Scan for the cell matching the given text and deliver its (x, y) coordinate at center. 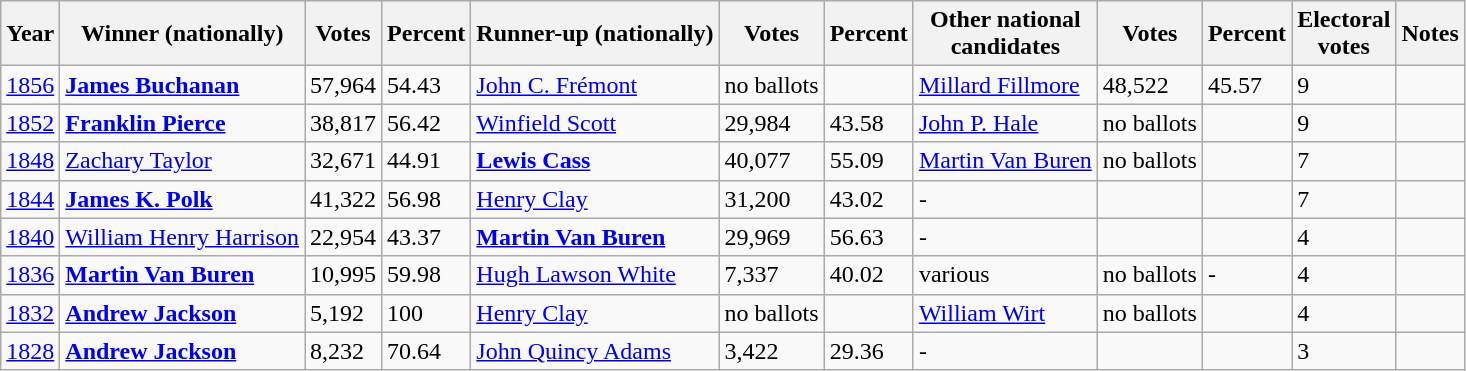
Lewis Cass (595, 161)
57,964 (344, 85)
various (1005, 275)
Runner-up (nationally) (595, 34)
41,322 (344, 199)
James K. Polk (182, 199)
Winfield Scott (595, 123)
32,671 (344, 161)
James Buchanan (182, 85)
Zachary Taylor (182, 161)
5,192 (344, 313)
56.42 (426, 123)
1848 (30, 161)
1856 (30, 85)
Electoralvotes (1344, 34)
56.98 (426, 199)
29.36 (868, 351)
William Wirt (1005, 313)
1840 (30, 237)
54.43 (426, 85)
45.57 (1246, 85)
29,984 (772, 123)
10,995 (344, 275)
48,522 (1150, 85)
1852 (30, 123)
40,077 (772, 161)
Other nationalcandidates (1005, 34)
3 (1344, 351)
John P. Hale (1005, 123)
John C. Frémont (595, 85)
3,422 (772, 351)
59.98 (426, 275)
70.64 (426, 351)
55.09 (868, 161)
Winner (nationally) (182, 34)
40.02 (868, 275)
31,200 (772, 199)
William Henry Harrison (182, 237)
29,969 (772, 237)
1844 (30, 199)
38,817 (344, 123)
43.37 (426, 237)
Year (30, 34)
8,232 (344, 351)
1828 (30, 351)
Notes (1430, 34)
43.02 (868, 199)
44.91 (426, 161)
Millard Fillmore (1005, 85)
1832 (30, 313)
Franklin Pierce (182, 123)
Hugh Lawson White (595, 275)
22,954 (344, 237)
1836 (30, 275)
56.63 (868, 237)
43.58 (868, 123)
100 (426, 313)
7,337 (772, 275)
John Quincy Adams (595, 351)
